Return the (x, y) coordinate for the center point of the cell that contains the specified text.  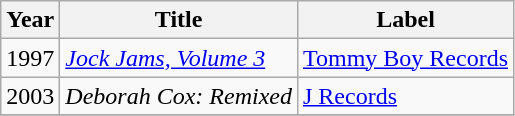
Tommy Boy Records (405, 58)
Label (405, 20)
Year (30, 20)
J Records (405, 96)
Jock Jams, Volume 3 (179, 58)
1997 (30, 58)
Title (179, 20)
2003 (30, 96)
Deborah Cox: Remixed (179, 96)
